Locate the cell with the specified text and output its (X, Y) center coordinate. 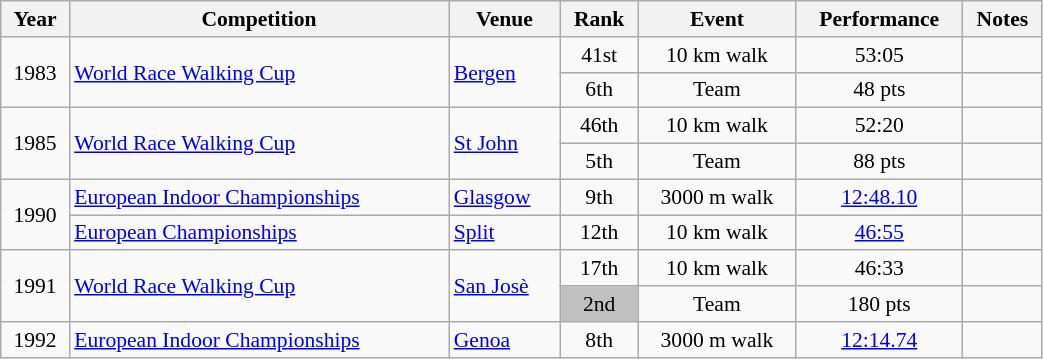
5th (599, 162)
12:48.10 (880, 197)
1985 (35, 144)
6th (599, 90)
European Championships (259, 233)
12:14.74 (880, 340)
12th (599, 233)
52:20 (880, 126)
Competition (259, 19)
2nd (599, 304)
Venue (505, 19)
48 pts (880, 90)
St John (505, 144)
1991 (35, 286)
Year (35, 19)
1990 (35, 214)
Rank (599, 19)
Bergen (505, 72)
1983 (35, 72)
San Josè (505, 286)
46th (599, 126)
46:33 (880, 269)
Notes (1002, 19)
53:05 (880, 55)
Split (505, 233)
88 pts (880, 162)
Glasgow (505, 197)
46:55 (880, 233)
1992 (35, 340)
180 pts (880, 304)
8th (599, 340)
Event (717, 19)
Performance (880, 19)
9th (599, 197)
41st (599, 55)
Genoa (505, 340)
17th (599, 269)
